Return (x, y) of the center of cell containing provided text 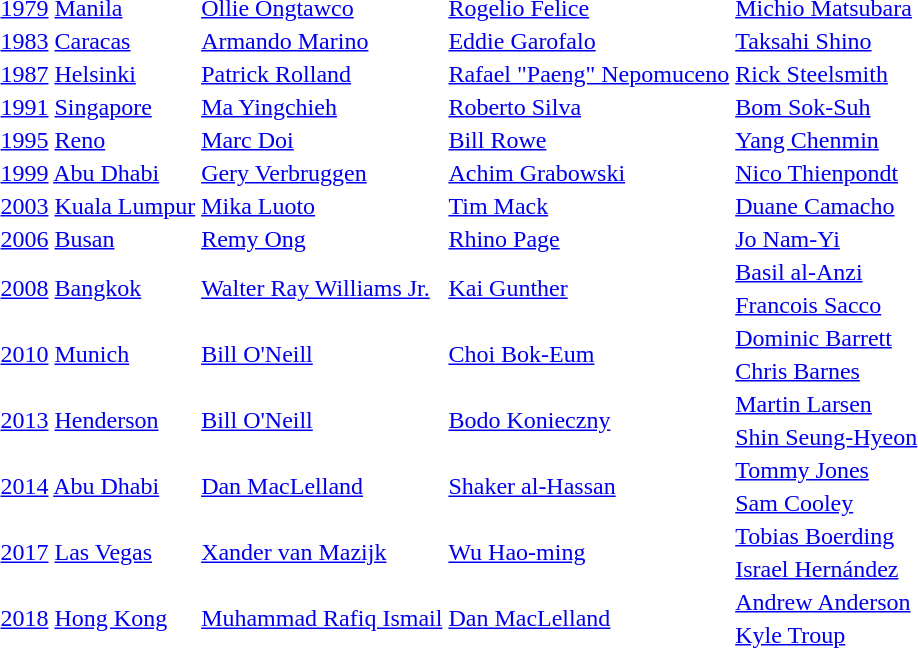
Wu Hao-ming (589, 552)
Rhino Page (589, 239)
Rafael "Paeng" Nepomuceno (589, 74)
Bodo Konieczny (589, 420)
Dan MacLelland (322, 486)
Kai Gunther (589, 288)
Xander van Mazijk (322, 552)
Walter Ray Williams Jr. (322, 288)
Armando Marino (322, 41)
Achim Grabowski (589, 173)
Roberto Silva (589, 107)
Patrick Rolland (322, 74)
Choi Bok-Eum (589, 354)
Shaker al-Hassan (589, 486)
Mika Luoto (322, 206)
Bill Rowe (589, 140)
Marc Doi (322, 140)
Ma Yingchieh (322, 107)
Eddie Garofalo (589, 41)
Gery Verbruggen (322, 173)
Tim Mack (589, 206)
Remy Ong (322, 239)
